Find where the given text appears and provide that cell's center as (x, y) coordinate. 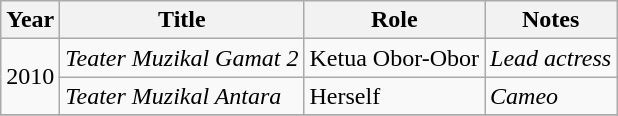
Year (30, 20)
Title (182, 20)
Herself (394, 96)
Lead actress (551, 58)
Role (394, 20)
Notes (551, 20)
Teater Muzikal Antara (182, 96)
Ketua Obor-Obor (394, 58)
2010 (30, 77)
Cameo (551, 96)
Teater Muzikal Gamat 2 (182, 58)
